Find where the given text appears and provide that cell's center as (X, Y) coordinate. 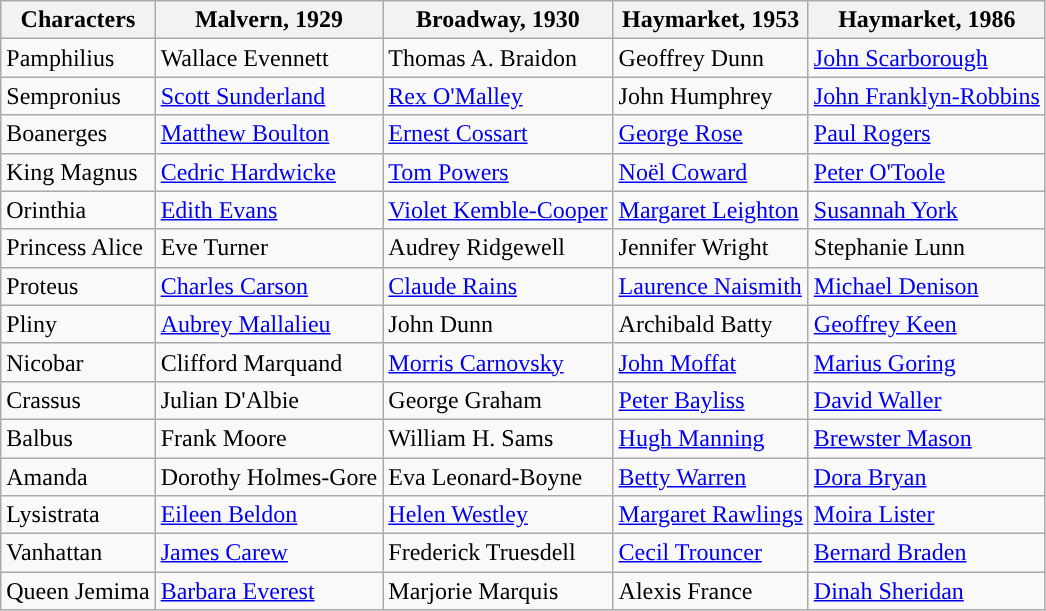
Vanhattan (78, 553)
Malvern, 1929 (269, 20)
Frederick Truesdell (498, 553)
Jennifer Wright (710, 248)
Archibald Batty (710, 324)
Marjorie Marquis (498, 591)
Violet Kemble-Cooper (498, 210)
Sempronius (78, 96)
George Graham (498, 400)
Princess Alice (78, 248)
Ernest Cossart (498, 134)
Crassus (78, 400)
Audrey Ridgewell (498, 248)
Michael Denison (926, 286)
Haymarket, 1986 (926, 20)
Characters (78, 20)
Peter O'Toole (926, 172)
Moira Lister (926, 515)
Cecil Trouncer (710, 553)
Queen Jemima (78, 591)
William H. Sams (498, 438)
Rex O'Malley (498, 96)
Scott Sunderland (269, 96)
Pamphilius (78, 58)
Barbara Everest (269, 591)
Helen Westley (498, 515)
Cedric Hardwicke (269, 172)
Wallace Evennett (269, 58)
Geoffrey Keen (926, 324)
Boanerges (78, 134)
Nicobar (78, 362)
John Dunn (498, 324)
Betty Warren (710, 477)
Lysistrata (78, 515)
David Waller (926, 400)
Margaret Rawlings (710, 515)
Edith Evans (269, 210)
Laurence Naismith (710, 286)
Tom Powers (498, 172)
Dorothy Holmes-Gore (269, 477)
Geoffrey Dunn (710, 58)
Alexis France (710, 591)
Stephanie Lunn (926, 248)
Paul Rogers (926, 134)
Dinah Sheridan (926, 591)
John Scarborough (926, 58)
John Humphrey (710, 96)
Amanda (78, 477)
Haymarket, 1953 (710, 20)
Dora Bryan (926, 477)
Pliny (78, 324)
Julian D'Albie (269, 400)
Orinthia (78, 210)
Susannah York (926, 210)
John Moffat (710, 362)
Balbus (78, 438)
Eve Turner (269, 248)
Eva Leonard-Boyne (498, 477)
John Franklyn-Robbins (926, 96)
Matthew Boulton (269, 134)
Margaret Leighton (710, 210)
George Rose (710, 134)
Eileen Beldon (269, 515)
Hugh Manning (710, 438)
Brewster Mason (926, 438)
Frank Moore (269, 438)
Bernard Braden (926, 553)
Clifford Marquand (269, 362)
Broadway, 1930 (498, 20)
Aubrey Mallalieu (269, 324)
Marius Goring (926, 362)
James Carew (269, 553)
Charles Carson (269, 286)
Noël Coward (710, 172)
King Magnus (78, 172)
Claude Rains (498, 286)
Peter Bayliss (710, 400)
Morris Carnovsky (498, 362)
Proteus (78, 286)
Thomas A. Braidon (498, 58)
